Pinpoint the cell where the given text exists, returning its [x, y] midpoint coordinate. 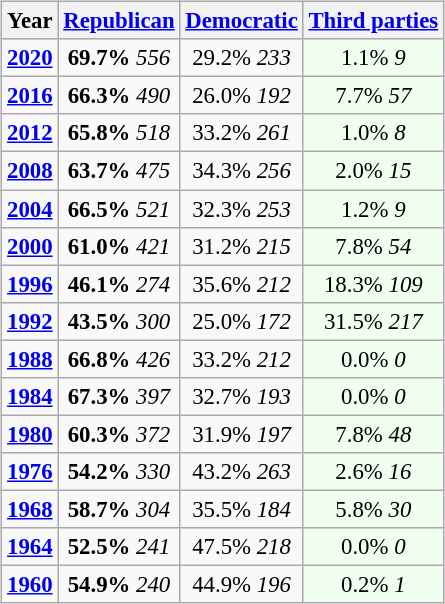
7.8% 54 [373, 246]
1.2% 9 [373, 209]
2016 [30, 96]
1992 [30, 321]
2004 [30, 209]
1968 [30, 509]
26.0% 192 [242, 96]
2000 [30, 246]
5.8% 30 [373, 509]
66.3% 490 [119, 96]
1960 [30, 584]
2012 [30, 133]
66.8% 426 [119, 359]
46.1% 274 [119, 284]
34.3% 256 [242, 171]
33.2% 212 [242, 359]
1.0% 8 [373, 133]
61.0% 421 [119, 246]
1976 [30, 472]
1964 [30, 547]
Year [30, 21]
2.0% 15 [373, 171]
18.3% 109 [373, 284]
54.9% 240 [119, 584]
1.1% 9 [373, 58]
2.6% 16 [373, 472]
54.2% 330 [119, 472]
32.3% 253 [242, 209]
2020 [30, 58]
1980 [30, 434]
32.7% 193 [242, 396]
47.5% 218 [242, 547]
31.2% 215 [242, 246]
63.7% 475 [119, 171]
67.3% 397 [119, 396]
52.5% 241 [119, 547]
69.7% 556 [119, 58]
31.5% 217 [373, 321]
35.6% 212 [242, 284]
1988 [30, 359]
1984 [30, 396]
0.2% 1 [373, 584]
Democratic [242, 21]
35.5% 184 [242, 509]
Republican [119, 21]
31.9% 197 [242, 434]
44.9% 196 [242, 584]
43.5% 300 [119, 321]
65.8% 518 [119, 133]
60.3% 372 [119, 434]
7.7% 57 [373, 96]
7.8% 48 [373, 434]
Third parties [373, 21]
25.0% 172 [242, 321]
33.2% 261 [242, 133]
43.2% 263 [242, 472]
2008 [30, 171]
66.5% 521 [119, 209]
1996 [30, 284]
29.2% 233 [242, 58]
58.7% 304 [119, 509]
